Scan for the cell matching the given text and deliver its (x, y) coordinate at center. 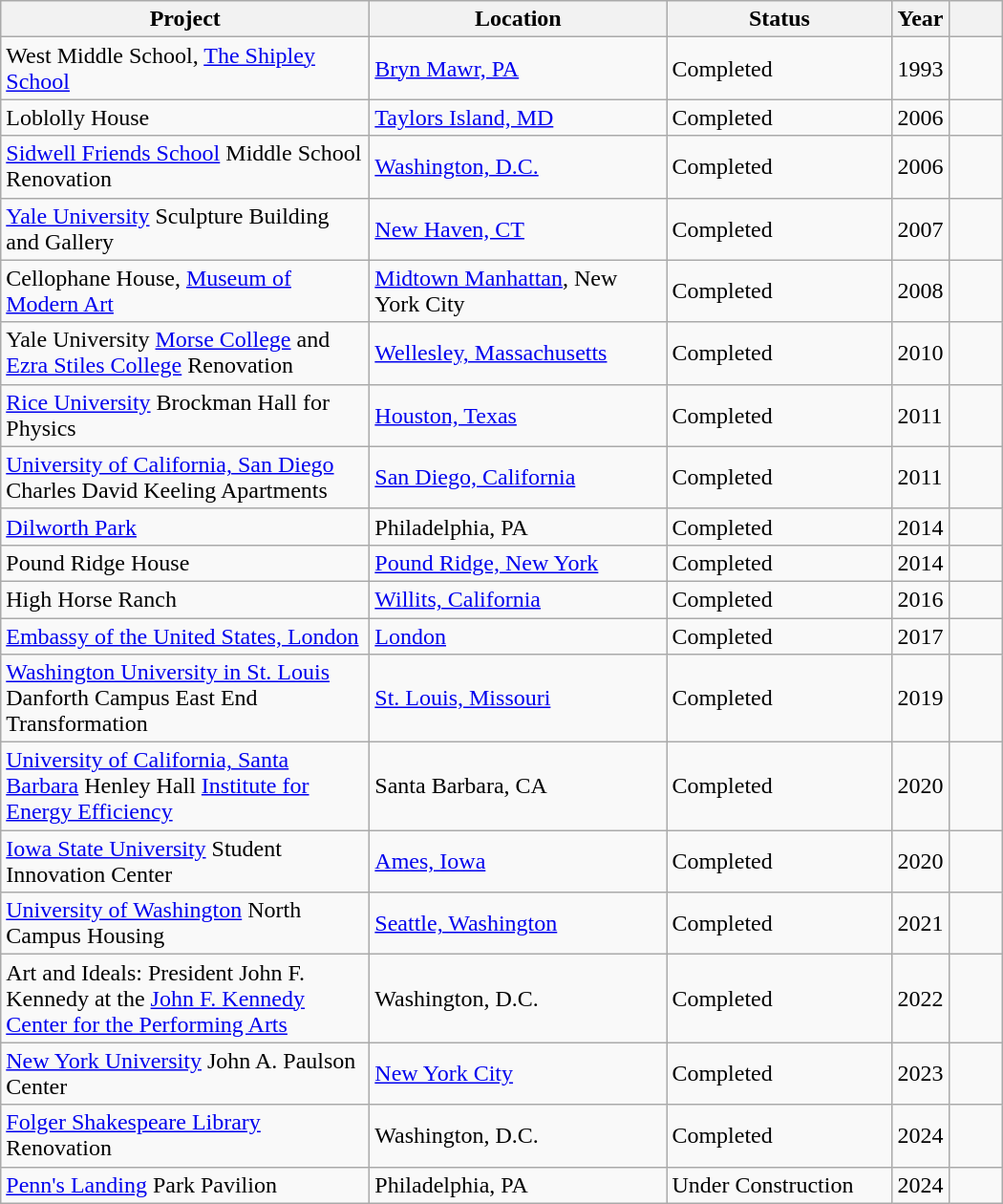
Year (921, 19)
University of California, San Diego Charles David Keeling Apartments (185, 478)
Status (779, 19)
Ames, Iowa (518, 862)
Santa Barbara, CA (518, 786)
San Diego, California (518, 478)
London (518, 635)
West Middle School, The Shipley School (185, 69)
Washington University in St. Louis Danforth Campus East End Transformation (185, 699)
2019 (921, 699)
Folger Shakespeare Library Renovation (185, 1135)
2007 (921, 229)
High Horse Ranch (185, 599)
University of Washington North Campus Housing (185, 923)
2022 (921, 999)
Pound Ridge House (185, 563)
2008 (921, 290)
Yale University Sculpture Building and Gallery (185, 229)
Midtown Manhattan, New York City (518, 290)
Project (185, 19)
Yale University Morse College and Ezra Stiles College Renovation (185, 354)
New York City (518, 1074)
University of California, Santa Barbara Henley Hall Institute for Energy Efficiency (185, 786)
Under Construction (779, 1185)
Penn's Landing Park Pavilion (185, 1185)
Bryn Mawr, PA (518, 69)
Embassy of the United States, London (185, 635)
New York University John A. Paulson Center (185, 1074)
2017 (921, 635)
Sidwell Friends School Middle School Renovation (185, 166)
2023 (921, 1074)
Houston, Texas (518, 415)
Dilworth Park (185, 527)
Art and Ideals: President John F. Kennedy at the John F. Kennedy Center for the Performing Arts (185, 999)
Taylors Island, MD (518, 118)
2010 (921, 354)
1993 (921, 69)
Iowa State University Student Innovation Center (185, 862)
Seattle, Washington (518, 923)
Location (518, 19)
New Haven, CT (518, 229)
2021 (921, 923)
Pound Ridge, New York (518, 563)
Rice University Brockman Hall for Physics (185, 415)
2016 (921, 599)
Willits, California (518, 599)
Cellophane House, Museum of Modern Art (185, 290)
St. Louis, Missouri (518, 699)
Wellesley, Massachusetts (518, 354)
Loblolly House (185, 118)
